Identify which cell holds the provided text, then report its [X, Y] central coordinate. 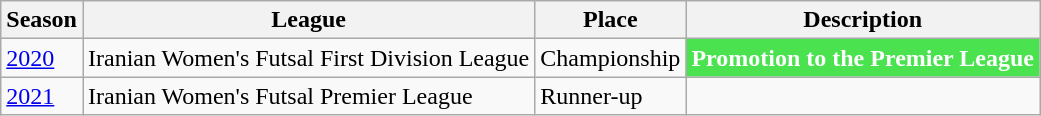
2021 [42, 96]
Place [610, 20]
Runner-up [610, 96]
Season [42, 20]
Promotion to the Premier League [863, 58]
Iranian Women's Futsal Premier League [308, 96]
League [308, 20]
Iranian Women's Futsal First Division League [308, 58]
2020 [42, 58]
Description [863, 20]
Championship [610, 58]
